Output the [X, Y] coordinate of the center of the cell containing the given text.  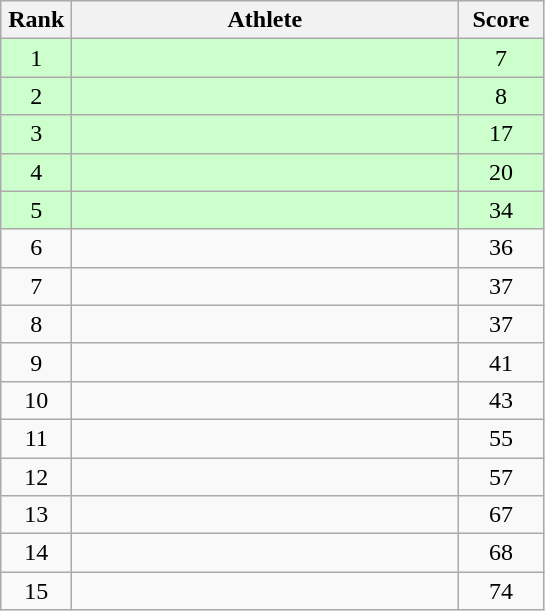
3 [36, 134]
14 [36, 553]
15 [36, 591]
Score [501, 20]
1 [36, 58]
67 [501, 515]
11 [36, 438]
41 [501, 362]
Athlete [265, 20]
36 [501, 248]
13 [36, 515]
17 [501, 134]
9 [36, 362]
68 [501, 553]
55 [501, 438]
34 [501, 210]
43 [501, 400]
5 [36, 210]
2 [36, 96]
Rank [36, 20]
10 [36, 400]
12 [36, 477]
74 [501, 591]
4 [36, 172]
6 [36, 248]
20 [501, 172]
57 [501, 477]
